From the cell containing the given text, extract its center point as [X, Y] coordinate. 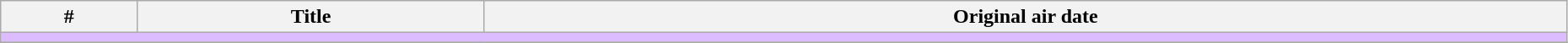
Title [311, 17]
# [69, 17]
Original air date [1026, 17]
